Detect which cell encompasses the target text, then output its [x, y] center coordinate. 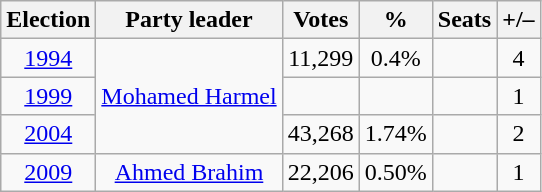
+/– [518, 20]
1.74% [396, 134]
2 [518, 134]
11,299 [320, 58]
1994 [48, 58]
0.4% [396, 58]
43,268 [320, 134]
2009 [48, 172]
% [396, 20]
Party leader [189, 20]
1999 [48, 96]
Ahmed Brahim [189, 172]
22,206 [320, 172]
4 [518, 58]
Seats [464, 20]
2004 [48, 134]
Election [48, 20]
Mohamed Harmel [189, 96]
Votes [320, 20]
0.50% [396, 172]
